Capture the cell that displays the provided text and extract its (x, y) central coordinate. 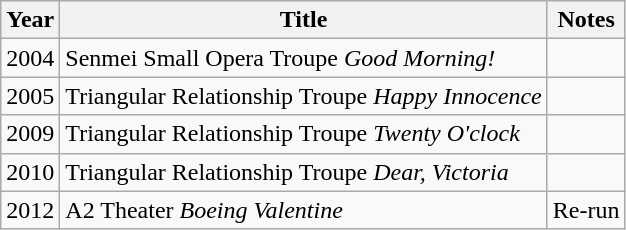
2010 (30, 172)
Title (304, 20)
Re-run (586, 210)
Year (30, 20)
Triangular Relationship Troupe Twenty O'clock (304, 134)
Notes (586, 20)
2005 (30, 96)
Triangular Relationship Troupe Dear, Victoria (304, 172)
Senmei Small Opera Troupe Good Morning! (304, 58)
Triangular Relationship Troupe Happy Innocence (304, 96)
2009 (30, 134)
A2 Theater Boeing Valentine (304, 210)
2004 (30, 58)
2012 (30, 210)
